Return [X, Y] of the center of cell containing provided text 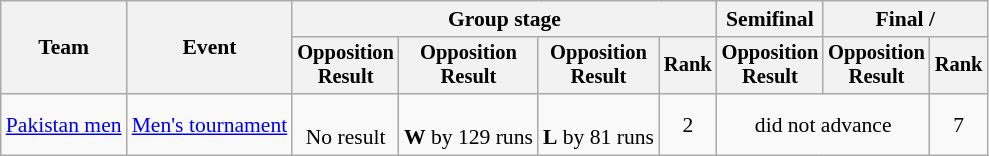
Final / [905, 19]
did not advance [824, 124]
2 [688, 124]
Semifinal [770, 19]
W by 129 runs [468, 124]
No result [346, 124]
L by 81 runs [598, 124]
Pakistan men [64, 124]
Event [210, 48]
Team [64, 48]
Group stage [504, 19]
Men's tournament [210, 124]
7 [959, 124]
